Return (x, y) of the center of cell containing provided text 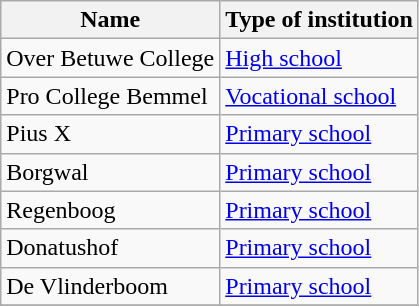
Over Betuwe College (110, 58)
Borgwal (110, 172)
Pius X (110, 134)
De Vlinderboom (110, 286)
High school (320, 58)
Donatushof (110, 248)
Name (110, 20)
Vocational school (320, 96)
Regenboog (110, 210)
Pro College Bemmel (110, 96)
Type of institution (320, 20)
